From the cell containing the given text, extract its center point as [X, Y] coordinate. 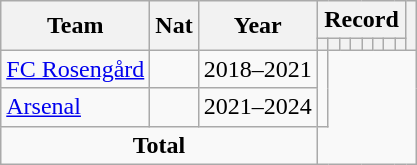
Team [76, 26]
Record [361, 20]
2021–2024 [258, 107]
Nat [174, 26]
2018–2021 [258, 69]
Arsenal [76, 107]
FC Rosengård [76, 69]
Total [160, 145]
Year [258, 26]
